Search for the cell housing the specified text and yield its (X, Y) center coordinate. 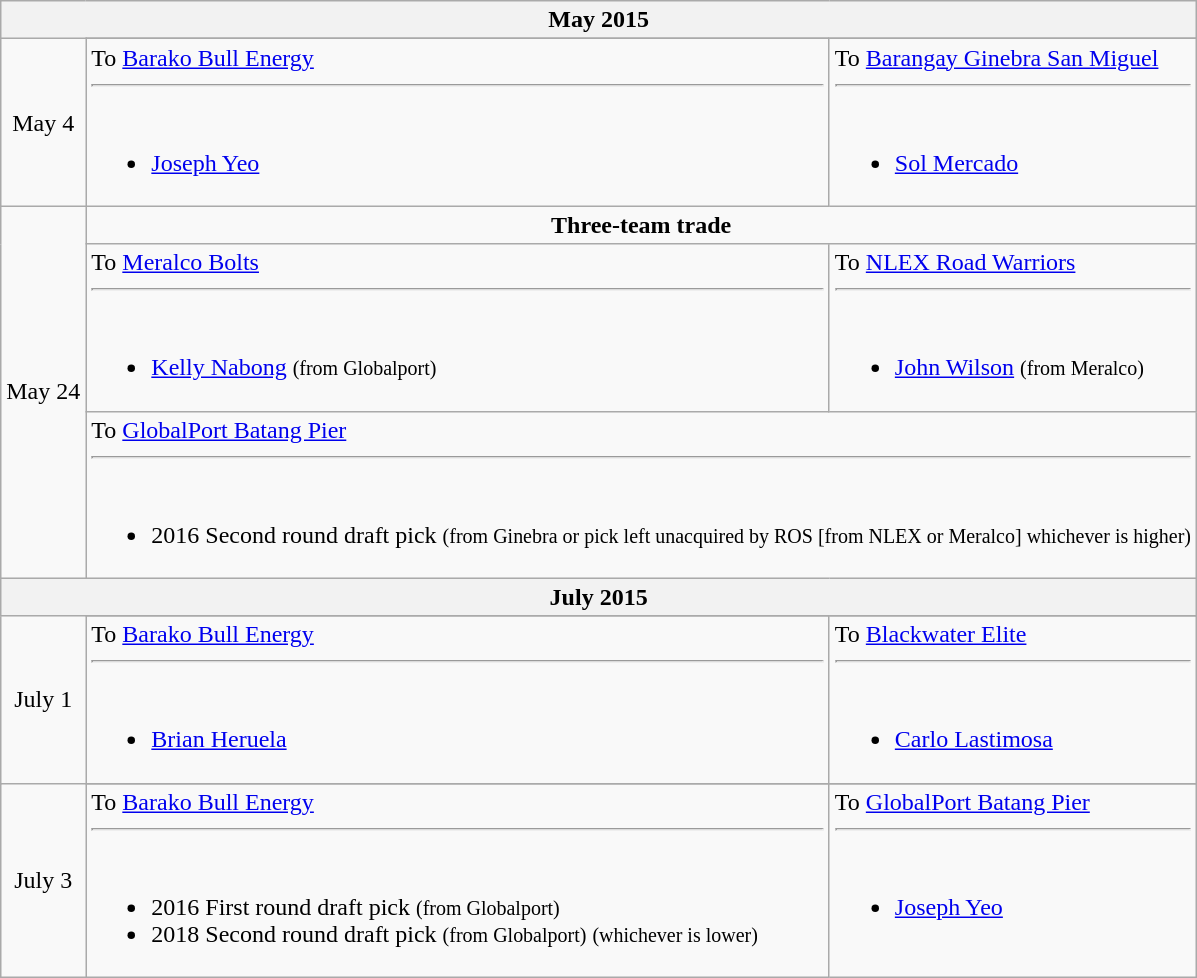
May 4 (44, 122)
To GlobalPort Batang Pier2016 Second round draft pick (from Ginebra or pick left unacquired by ROS [from NLEX or Meralco] whichever is higher) (642, 494)
May 2015 (599, 20)
To NLEX Road WarriorsJohn Wilson (from Meralco) (1012, 328)
July 2015 (599, 597)
To Meralco BoltsKelly Nabong (from Globalport) (458, 328)
Three-team trade (642, 225)
July 1 (44, 700)
May 24 (44, 392)
To Barangay Ginebra San MiguelSol Mercado (1012, 122)
To Barako Bull EnergyBrian Heruela (458, 700)
To Blackwater EliteCarlo Lastimosa (1012, 700)
To GlobalPort Batang PierJoseph Yeo (1012, 880)
To Barako Bull EnergyJoseph Yeo (458, 122)
To Barako Bull Energy2016 First round draft pick (from Globalport)2018 Second round draft pick (from Globalport) (whichever is lower) (458, 880)
July 3 (44, 880)
